Determine the [X, Y] coordinate at the center of the cell enclosing the given text.  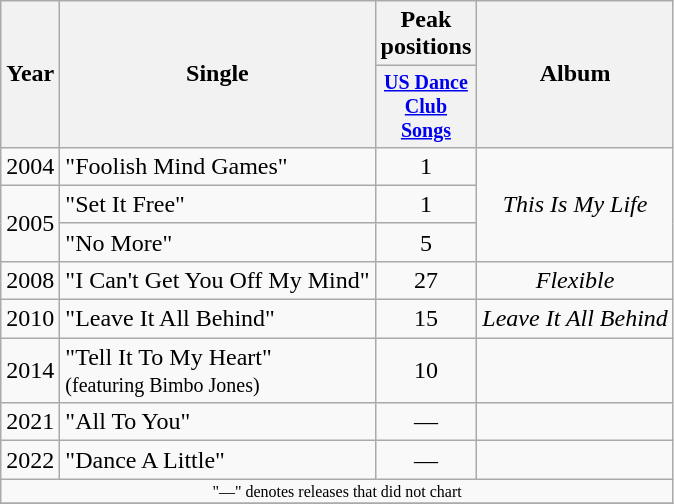
2022 [30, 460]
"No More" [218, 242]
5 [426, 242]
"I Can't Get You Off My Mind" [218, 280]
Peak positions [426, 34]
15 [426, 319]
Leave It All Behind [576, 319]
Single [218, 74]
"Tell It To My Heart"(featuring Bimbo Jones) [218, 370]
2010 [30, 319]
"—" denotes releases that did not chart [338, 491]
US Dance Club Songs [426, 106]
2014 [30, 370]
"Foolish Mind Games" [218, 166]
"Dance A Little" [218, 460]
10 [426, 370]
This Is My Life [576, 204]
2005 [30, 223]
Album [576, 74]
2008 [30, 280]
Flexible [576, 280]
2021 [30, 422]
2004 [30, 166]
"Set It Free" [218, 204]
27 [426, 280]
Year [30, 74]
"All To You" [218, 422]
"Leave It All Behind" [218, 319]
